Capture the cell that displays the provided text and extract its (x, y) central coordinate. 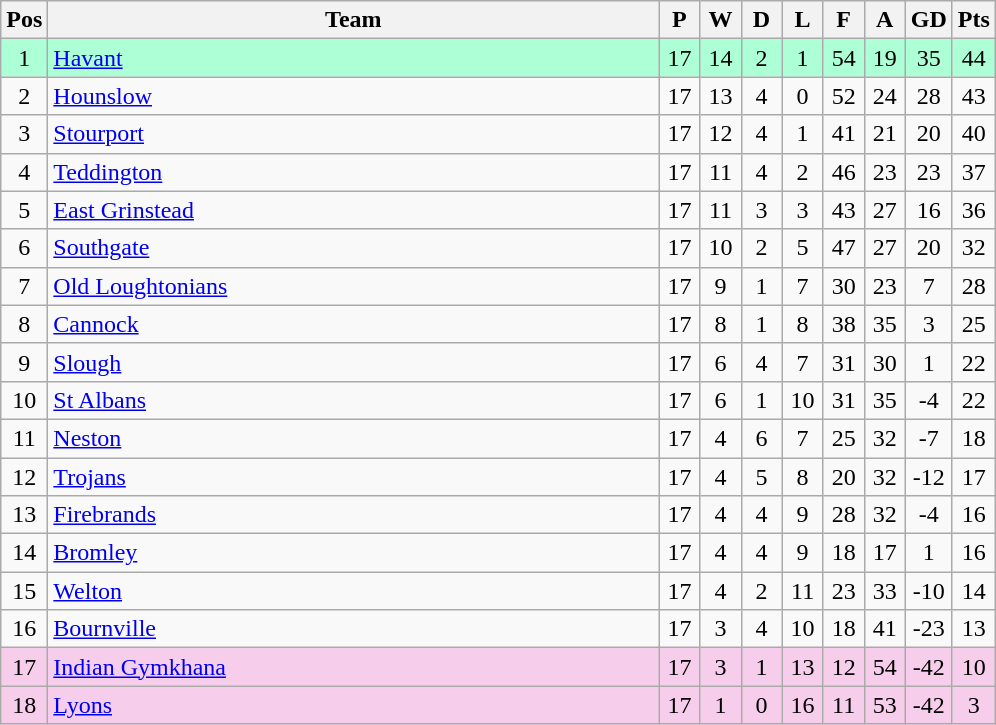
15 (24, 591)
F (844, 20)
GD (928, 20)
40 (974, 134)
Trojans (354, 477)
47 (844, 248)
Teddington (354, 172)
-12 (928, 477)
Firebrands (354, 515)
Lyons (354, 705)
Cannock (354, 324)
19 (884, 58)
36 (974, 210)
W (720, 20)
Welton (354, 591)
-7 (928, 438)
East Grinstead (354, 210)
Indian Gymkhana (354, 667)
53 (884, 705)
46 (844, 172)
Old Loughtonians (354, 286)
44 (974, 58)
Pts (974, 20)
-23 (928, 629)
38 (844, 324)
L (802, 20)
P (680, 20)
Havant (354, 58)
Team (354, 20)
Bromley (354, 553)
Southgate (354, 248)
Slough (354, 362)
Stourport (354, 134)
St Albans (354, 400)
21 (884, 134)
37 (974, 172)
A (884, 20)
Hounslow (354, 96)
-10 (928, 591)
Pos (24, 20)
52 (844, 96)
24 (884, 96)
Neston (354, 438)
33 (884, 591)
Bournville (354, 629)
D (762, 20)
